For the text-containing cell, return its midpoint in (X, Y) coordinate format. 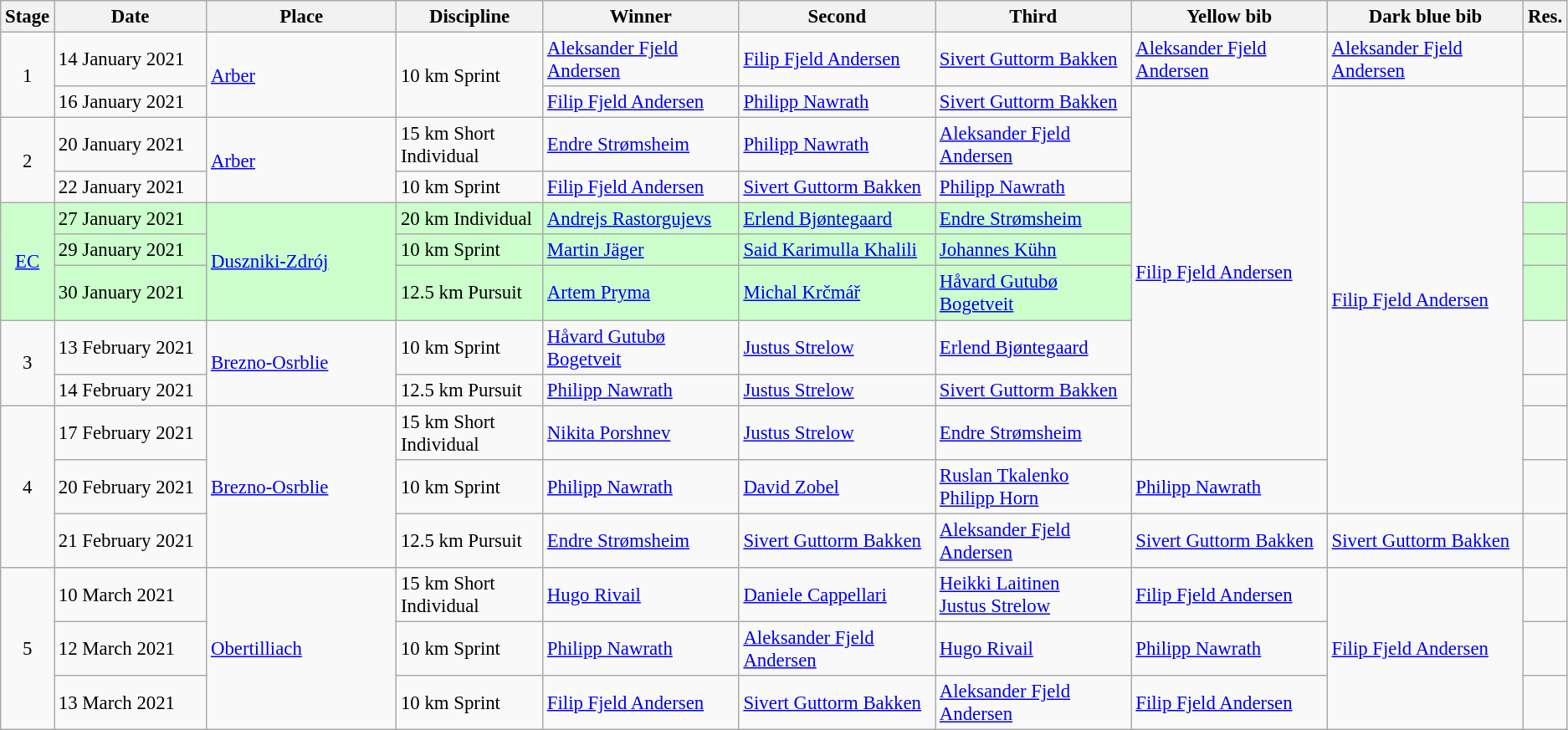
3 (28, 363)
20 km Individual (470, 219)
Winner (641, 17)
Duszniki-Zdrój (301, 262)
30 January 2021 (130, 293)
David Zobel (837, 487)
Res. (1545, 17)
20 February 2021 (130, 487)
13 February 2021 (130, 348)
Artem Pryma (641, 293)
Date (130, 17)
Nikita Porshnev (641, 433)
17 February 2021 (130, 433)
Michal Krčmář (837, 293)
27 January 2021 (130, 219)
20 January 2021 (130, 145)
Obertilliach (301, 649)
Yellow bib (1229, 17)
Stage (28, 17)
16 January 2021 (130, 102)
10 March 2021 (130, 595)
1 (28, 75)
Place (301, 17)
Ruslan Tkalenko Philipp Horn (1033, 487)
Johannes Kühn (1033, 250)
Andrejs Rastorgujevs (641, 219)
Said Karimulla Khalili (837, 250)
Discipline (470, 17)
EC (28, 262)
Dark blue bib (1425, 17)
12 March 2021 (130, 649)
14 February 2021 (130, 390)
14 January 2021 (130, 60)
13 March 2021 (130, 702)
Second (837, 17)
Heikki Laitinen Justus Strelow (1033, 595)
2 (28, 161)
Martin Jäger (641, 250)
Daniele Cappellari (837, 595)
Third (1033, 17)
5 (28, 649)
21 February 2021 (130, 540)
4 (28, 487)
29 January 2021 (130, 250)
22 January 2021 (130, 187)
